Find where the given text appears and provide that cell's center as [x, y] coordinate. 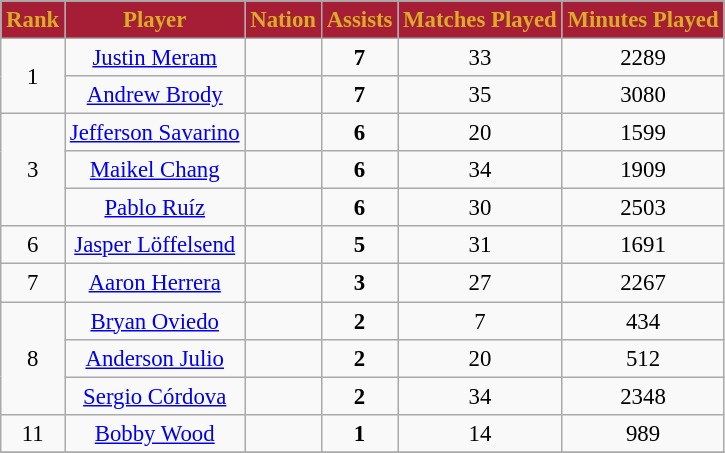
Justin Meram [155, 58]
Bryan Oviedo [155, 321]
1909 [643, 170]
8 [33, 358]
Andrew Brody [155, 95]
Maikel Chang [155, 170]
5 [359, 245]
2267 [643, 283]
Aaron Herrera [155, 283]
Matches Played [480, 20]
1691 [643, 245]
Minutes Played [643, 20]
Rank [33, 20]
Sergio Córdova [155, 396]
3080 [643, 95]
2348 [643, 396]
Bobby Wood [155, 433]
31 [480, 245]
11 [33, 433]
30 [480, 208]
33 [480, 58]
989 [643, 433]
Pablo Ruíz [155, 208]
434 [643, 321]
1599 [643, 133]
512 [643, 358]
Nation [283, 20]
Jasper Löffelsend [155, 245]
35 [480, 95]
2503 [643, 208]
2289 [643, 58]
Assists [359, 20]
Jefferson Savarino [155, 133]
Anderson Julio [155, 358]
Player [155, 20]
14 [480, 433]
27 [480, 283]
